Detect which cell encompasses the target text, then output its (X, Y) center coordinate. 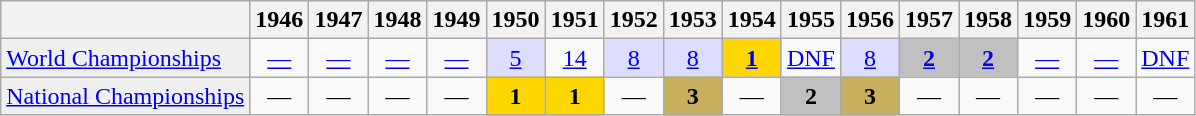
1955 (810, 20)
14 (574, 58)
1958 (988, 20)
1957 (930, 20)
National Championships (126, 96)
1952 (634, 20)
1950 (516, 20)
1949 (456, 20)
1951 (574, 20)
1953 (692, 20)
World Championships (126, 58)
1956 (870, 20)
1960 (1106, 20)
1959 (1048, 20)
1947 (338, 20)
1954 (752, 20)
1961 (1166, 20)
1946 (280, 20)
1948 (398, 20)
5 (516, 58)
